Output the [X, Y] coordinate of the center of the cell containing the given text.  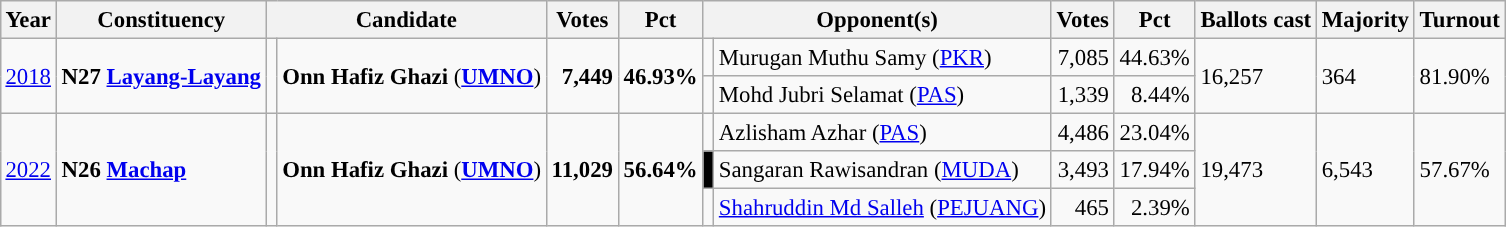
17.94% [1154, 170]
Year [28, 20]
81.90% [1460, 76]
7,449 [582, 76]
1,339 [1082, 95]
7,085 [1082, 57]
6,543 [1365, 170]
Constituency [161, 20]
2.39% [1154, 208]
Candidate [406, 20]
Mohd Jubri Selamat (PAS) [883, 95]
N26 Machap [161, 170]
Majority [1365, 20]
Opponent(s) [877, 20]
16,257 [1256, 76]
2022 [28, 170]
46.93% [660, 76]
11,029 [582, 170]
19,473 [1256, 170]
57.67% [1460, 170]
N27 Layang-Layang [161, 76]
3,493 [1082, 170]
4,486 [1082, 133]
56.64% [660, 170]
Sangaran Rawisandran (MUDA) [883, 170]
44.63% [1154, 57]
Ballots cast [1256, 20]
Azlisham Azhar (PAS) [883, 133]
2018 [28, 76]
Turnout [1460, 20]
23.04% [1154, 133]
465 [1082, 208]
Murugan Muthu Samy (PKR) [883, 57]
Shahruddin Md Salleh (PEJUANG) [883, 208]
364 [1365, 76]
8.44% [1154, 95]
